Provide the (x, y) coordinate of the cell's center where the given text is located.  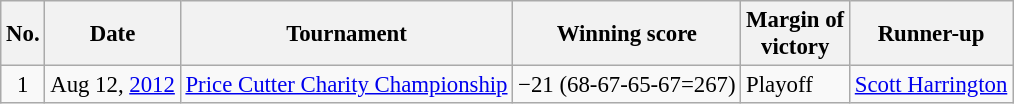
Winning score (627, 34)
Tournament (346, 34)
Scott Harrington (930, 85)
No. (23, 34)
Margin ofvictory (796, 34)
−21 (68-67-65-67=267) (627, 85)
Date (112, 34)
Runner-up (930, 34)
Aug 12, 2012 (112, 85)
Playoff (796, 85)
1 (23, 85)
Price Cutter Charity Championship (346, 85)
